For the text-containing cell, return its midpoint in [x, y] coordinate format. 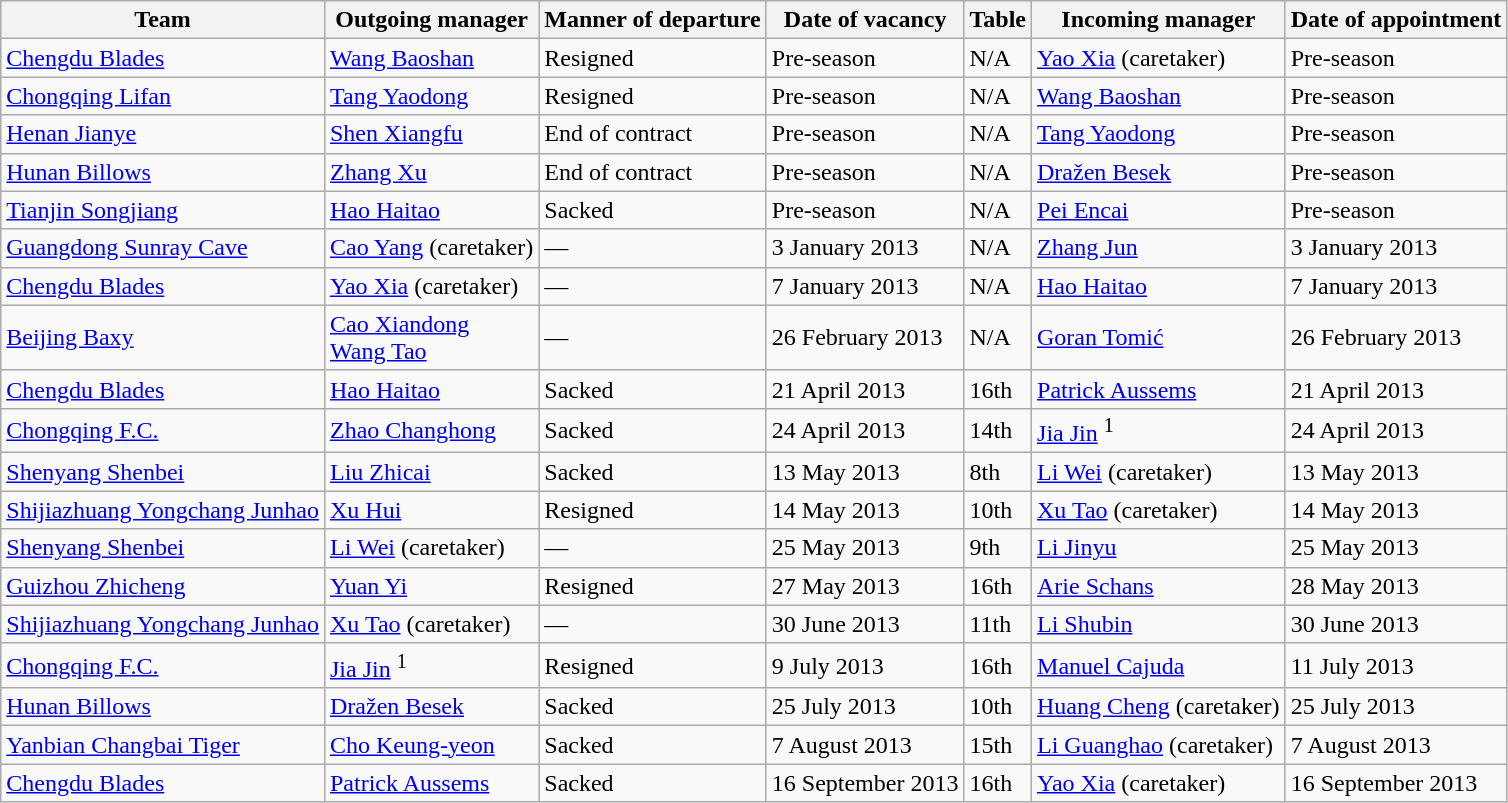
Guangdong Sunray Cave [163, 248]
Goran Tomić [1159, 338]
Date of vacancy [865, 20]
9 July 2013 [865, 666]
9th [998, 548]
Arie Schans [1159, 586]
Outgoing manager [431, 20]
Cho Keung-yeon [431, 745]
Yuan Yi [431, 586]
Manuel Cajuda [1159, 666]
Huang Cheng (caretaker) [1159, 707]
Zhang Xu [431, 172]
Beijing Baxy [163, 338]
Li Guanghao (caretaker) [1159, 745]
Chongqing Lifan [163, 96]
Table [998, 20]
Zhao Changhong [431, 430]
Guizhou Zhicheng [163, 586]
Pei Encai [1159, 210]
Li Shubin [1159, 624]
Li Jinyu [1159, 548]
Date of appointment [1396, 20]
Zhang Jun [1159, 248]
Shen Xiangfu [431, 134]
27 May 2013 [865, 586]
Henan Jianye [163, 134]
Cao Yang (caretaker) [431, 248]
Incoming manager [1159, 20]
Manner of departure [652, 20]
28 May 2013 [1396, 586]
11th [998, 624]
Cao Xiandong Wang Tao [431, 338]
11 July 2013 [1396, 666]
14th [998, 430]
Team [163, 20]
Tianjin Songjiang [163, 210]
8th [998, 472]
15th [998, 745]
Xu Hui [431, 510]
Liu Zhicai [431, 472]
Yanbian Changbai Tiger [163, 745]
